Capture the cell that displays the provided text and extract its (X, Y) central coordinate. 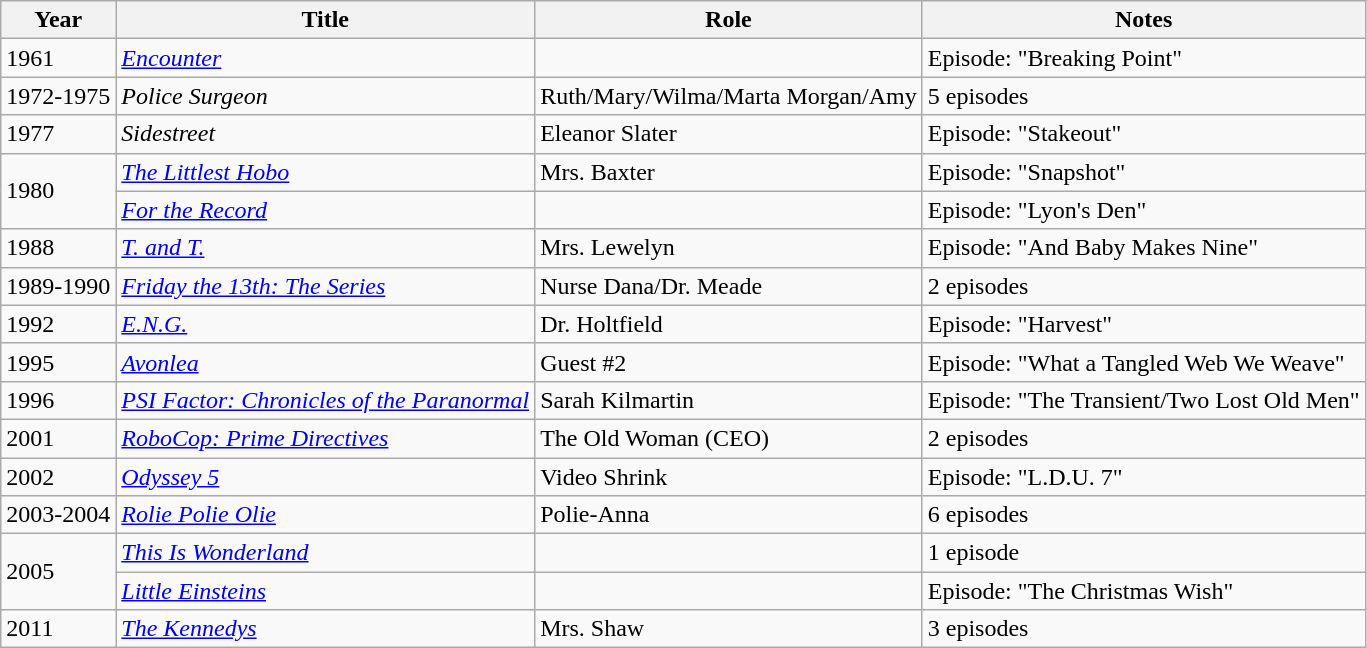
1996 (58, 400)
1992 (58, 324)
Year (58, 20)
1980 (58, 191)
Episode: "The Transient/Two Lost Old Men" (1144, 400)
1972-1975 (58, 96)
T. and T. (326, 248)
1988 (58, 248)
1961 (58, 58)
Episode: "Lyon's Den" (1144, 210)
Odyssey 5 (326, 477)
For the Record (326, 210)
Video Shrink (729, 477)
Role (729, 20)
Police Surgeon (326, 96)
Rolie Polie Olie (326, 515)
Nurse Dana/Dr. Meade (729, 286)
Little Einsteins (326, 591)
The Kennedys (326, 629)
1989-1990 (58, 286)
2002 (58, 477)
Episode: "Snapshot" (1144, 172)
Episode: "The Christmas Wish" (1144, 591)
Sidestreet (326, 134)
Guest #2 (729, 362)
E.N.G. (326, 324)
Mrs. Shaw (729, 629)
Episode: "Stakeout" (1144, 134)
Encounter (326, 58)
Mrs. Baxter (729, 172)
5 episodes (1144, 96)
Episode: "Harvest" (1144, 324)
Episode: "Breaking Point" (1144, 58)
The Littlest Hobo (326, 172)
Episode: "And Baby Makes Nine" (1144, 248)
2005 (58, 572)
PSI Factor: Chronicles of the Paranormal (326, 400)
Mrs. Lewelyn (729, 248)
6 episodes (1144, 515)
Polie-Anna (729, 515)
1977 (58, 134)
This Is Wonderland (326, 553)
RoboCop: Prime Directives (326, 438)
Friday the 13th: The Series (326, 286)
1 episode (1144, 553)
Title (326, 20)
Episode: "L.D.U. 7" (1144, 477)
Avonlea (326, 362)
Eleanor Slater (729, 134)
1995 (58, 362)
Episode: "What a Tangled Web We Weave" (1144, 362)
2001 (58, 438)
3 episodes (1144, 629)
Ruth/Mary/Wilma/Marta Morgan/Amy (729, 96)
Sarah Kilmartin (729, 400)
Dr. Holtfield (729, 324)
2003-2004 (58, 515)
2011 (58, 629)
The Old Woman (CEO) (729, 438)
Notes (1144, 20)
